Pinpoint the cell where the given text exists, returning its (X, Y) midpoint coordinate. 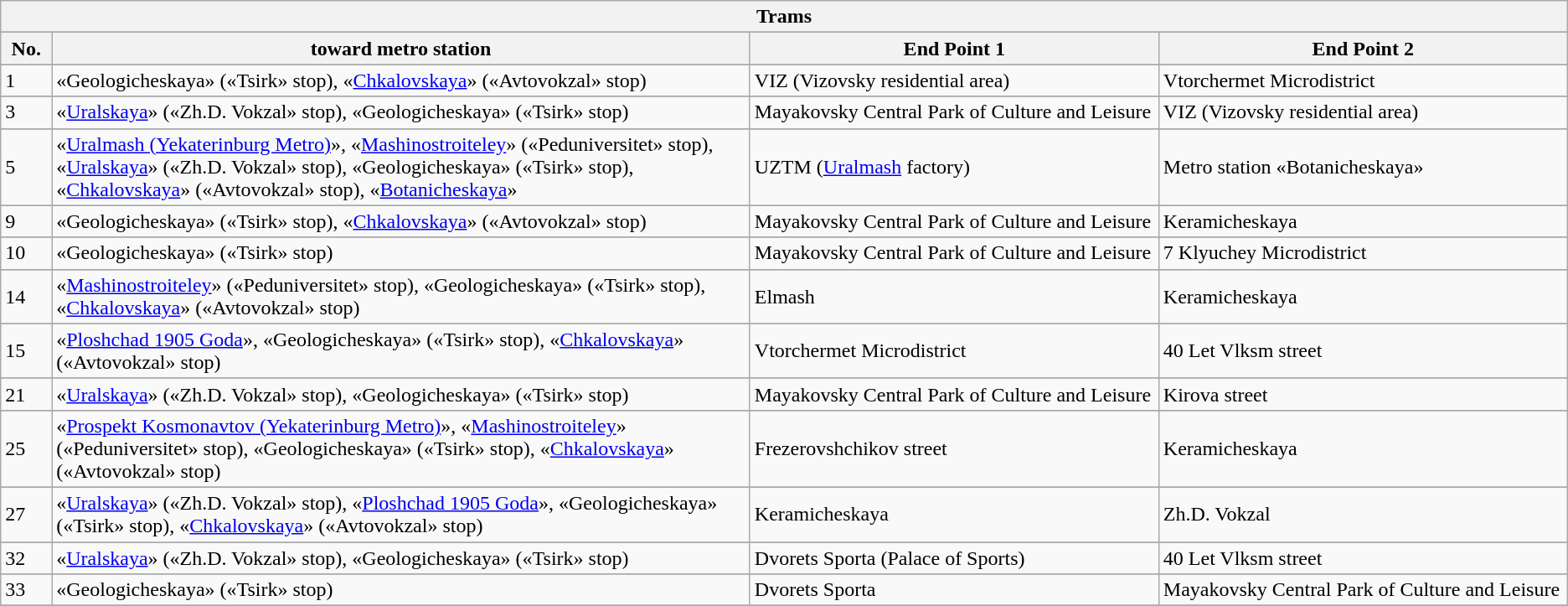
End Point 2 (1363, 49)
33 (27, 590)
Trams (784, 17)
21 (27, 394)
«Ploshchad 1905 Goda», «Geologicheskaya» («Tsirk» stop), «Chkalovskaya» («Avtovokzal» stop) (401, 350)
End Point 1 (954, 49)
UZTM (Uralmash factory) (954, 167)
«Mashinostroiteley» («Peduniversitet» stop), «Geologicheskaya» («Tsirk» stop), «Chkalovskaya» («Avtovokzal» stop) (401, 297)
3 (27, 112)
1 (27, 80)
10 (27, 253)
15 (27, 350)
9 (27, 221)
Dvorets Sporta (Palace of Sports) (954, 557)
Frezerovshchikov street (954, 448)
14 (27, 297)
Metro station «Botanicheskaya» (1363, 167)
32 (27, 557)
7 Klyuchey Microdistrict (1363, 253)
Zh.D. Vokzal (1363, 515)
Dvorets Sporta (954, 590)
toward metro station (401, 49)
27 (27, 515)
«Uralskaya» («Zh.D. Vokzal» stop), «Ploshchad 1905 Goda», «Geologicheskaya» («Tsirk» stop), «Chkalovskaya» («Avtovokzal» stop) (401, 515)
Elmash (954, 297)
5 (27, 167)
25 (27, 448)
Kirova street (1363, 394)
No. (27, 49)
